Provide the (x, y) coordinate of the cell's center where the given text is located.  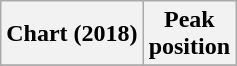
Chart (2018) (72, 34)
Peakposition (189, 34)
